Scan for the cell matching the given text and deliver its (x, y) coordinate at center. 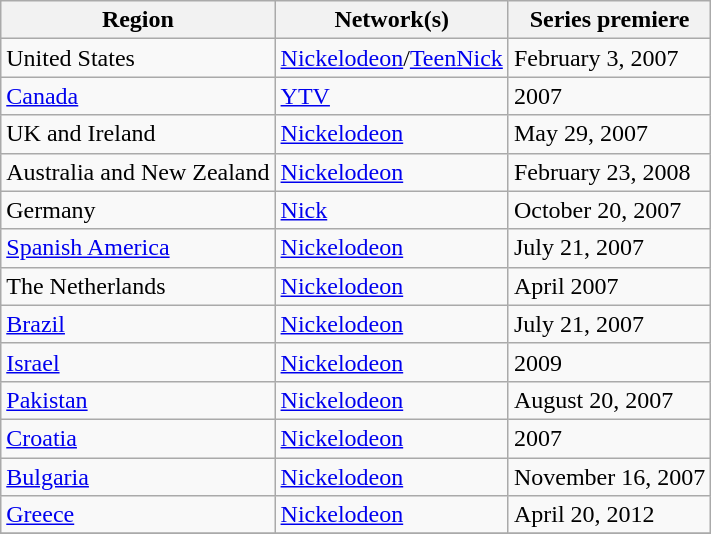
April 2007 (609, 286)
United States (138, 58)
Network(s) (392, 20)
Bulgaria (138, 477)
Croatia (138, 438)
August 20, 2007 (609, 400)
Greece (138, 515)
Spanish America (138, 248)
Nickelodeon/TeenNick (392, 58)
Pakistan (138, 400)
October 20, 2007 (609, 210)
Germany (138, 210)
Nick (392, 210)
YTV (392, 96)
2009 (609, 362)
February 23, 2008 (609, 172)
UK and Ireland (138, 134)
Australia and New Zealand (138, 172)
Series premiere (609, 20)
April 20, 2012 (609, 515)
Israel (138, 362)
November 16, 2007 (609, 477)
February 3, 2007 (609, 58)
Region (138, 20)
May 29, 2007 (609, 134)
Brazil (138, 324)
Canada (138, 96)
The Netherlands (138, 286)
